Identify which cell holds the provided text, then report its [X, Y] central coordinate. 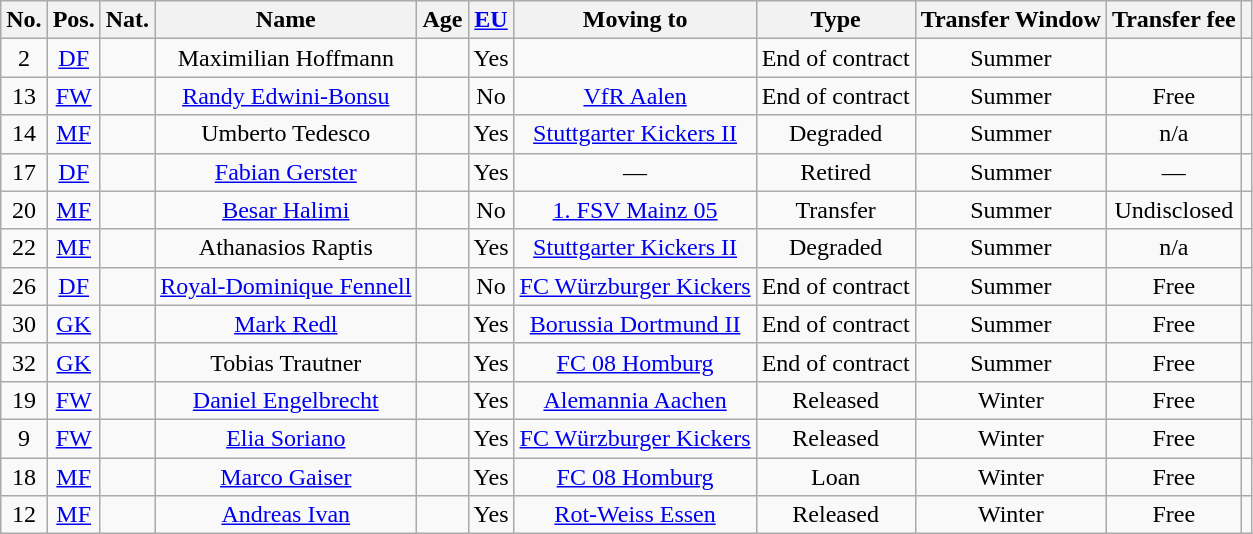
26 [24, 286]
14 [24, 134]
Elia Soriano [286, 438]
9 [24, 438]
EU [491, 20]
Transfer Window [1010, 20]
30 [24, 324]
Moving to [635, 20]
Name [286, 20]
Tobias Trautner [286, 362]
Transfer [836, 210]
Maximilian Hoffmann [286, 58]
Nat. [127, 20]
Transfer fee [1174, 20]
Besar Halimi [286, 210]
Age [442, 20]
Andreas Ivan [286, 515]
17 [24, 172]
Umberto Tedesco [286, 134]
Alemannia Aachen [635, 400]
18 [24, 477]
Daniel Engelbrecht [286, 400]
19 [24, 400]
Rot-Weiss Essen [635, 515]
Undisclosed [1174, 210]
Pos. [74, 20]
13 [24, 96]
Type [836, 20]
32 [24, 362]
Fabian Gerster [286, 172]
Retired [836, 172]
Loan [836, 477]
20 [24, 210]
12 [24, 515]
VfR Aalen [635, 96]
2 [24, 58]
Athanasios Raptis [286, 248]
Mark Redl [286, 324]
Marco Gaiser [286, 477]
Borussia Dortmund II [635, 324]
Royal-Dominique Fennell [286, 286]
1. FSV Mainz 05 [635, 210]
22 [24, 248]
No. [24, 20]
Randy Edwini-Bonsu [286, 96]
